Locate the cell with the specified text and output its (X, Y) center coordinate. 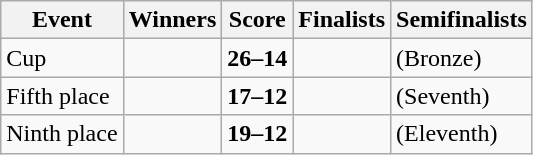
(Seventh) (462, 96)
Semifinalists (462, 20)
(Bronze) (462, 58)
26–14 (258, 58)
Finalists (342, 20)
19–12 (258, 134)
Cup (62, 58)
Ninth place (62, 134)
Score (258, 20)
(Eleventh) (462, 134)
Winners (172, 20)
Fifth place (62, 96)
17–12 (258, 96)
Event (62, 20)
